Search for the cell housing the specified text and yield its (X, Y) center coordinate. 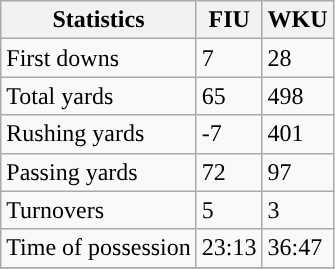
3 (298, 210)
23:13 (229, 248)
First downs (99, 58)
Turnovers (99, 210)
498 (298, 96)
WKU (298, 20)
36:47 (298, 248)
28 (298, 58)
FIU (229, 20)
Statistics (99, 20)
5 (229, 210)
7 (229, 58)
65 (229, 96)
72 (229, 172)
Passing yards (99, 172)
Total yards (99, 96)
Rushing yards (99, 134)
97 (298, 172)
401 (298, 134)
-7 (229, 134)
Time of possession (99, 248)
